Detect which cell encompasses the target text, then output its [X, Y] center coordinate. 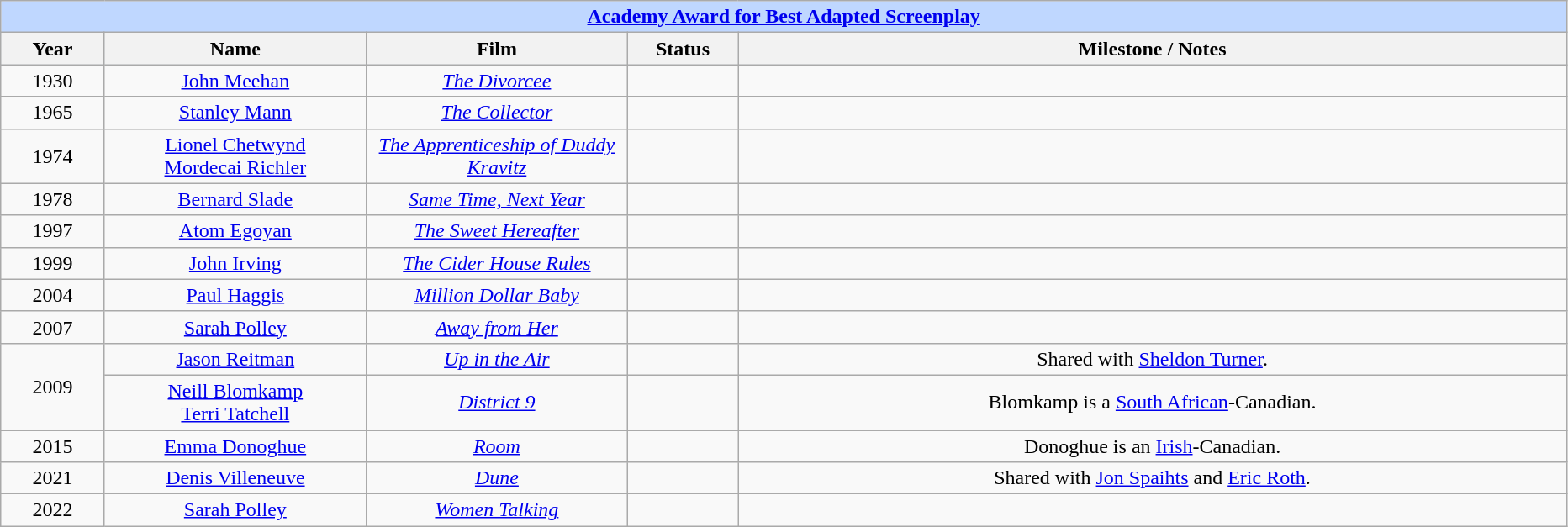
Atom Egoyan [235, 231]
2009 [53, 387]
Paul Haggis [235, 295]
District 9 [496, 402]
Stanley Mann [235, 113]
The Sweet Hereafter [496, 231]
2021 [53, 478]
The Collector [496, 113]
2004 [53, 295]
Shared with Jon Spaihts and Eric Roth. [1153, 478]
Women Talking [496, 510]
1999 [53, 263]
Academy Award for Best Adapted Screenplay [784, 17]
Same Time, Next Year [496, 199]
The Apprenticeship of Duddy Kravitz [496, 156]
Away from Her [496, 327]
Million Dollar Baby [496, 295]
1965 [53, 113]
Dune [496, 478]
Bernard Slade [235, 199]
Jason Reitman [235, 359]
Shared with Sheldon Turner. [1153, 359]
Denis Villeneuve [235, 478]
1997 [53, 231]
John Irving [235, 263]
1930 [53, 81]
Room [496, 446]
2022 [53, 510]
John Meehan [235, 81]
Neill BlomkampTerri Tatchell [235, 402]
Milestone / Notes [1153, 49]
Year [53, 49]
Blomkamp is a South African-Canadian. [1153, 402]
Donoghue is an Irish-Canadian. [1153, 446]
The Cider House Rules [496, 263]
1974 [53, 156]
Up in the Air [496, 359]
Status [683, 49]
2015 [53, 446]
Name [235, 49]
Emma Donoghue [235, 446]
Film [496, 49]
1978 [53, 199]
The Divorcee [496, 81]
2007 [53, 327]
Lionel ChetwyndMordecai Richler [235, 156]
